Return the (x, y) coordinate for the center point of the cell that contains the specified text.  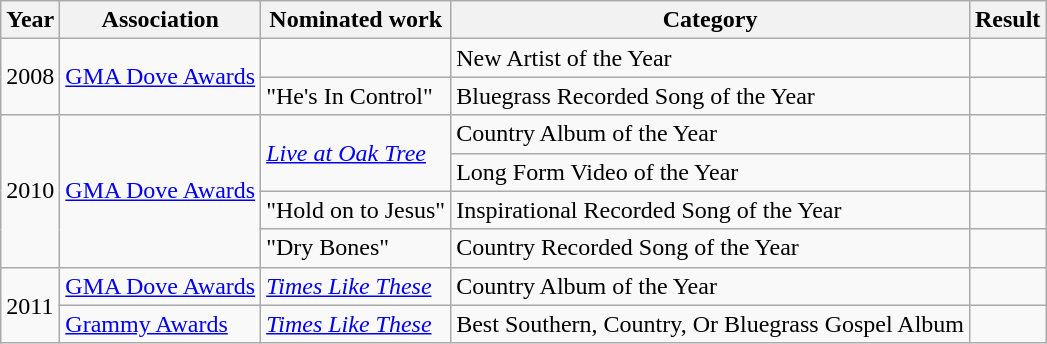
Association (160, 20)
2011 (30, 305)
Live at Oak Tree (356, 153)
Nominated work (356, 20)
2008 (30, 77)
"Dry Bones" (356, 248)
Long Form Video of the Year (710, 172)
Result (1007, 20)
Country Recorded Song of the Year (710, 248)
2010 (30, 191)
Grammy Awards (160, 324)
Year (30, 20)
Bluegrass Recorded Song of the Year (710, 96)
"Hold on to Jesus" (356, 210)
Inspirational Recorded Song of the Year (710, 210)
Category (710, 20)
New Artist of the Year (710, 58)
"He's In Control" (356, 96)
Best Southern, Country, Or Bluegrass Gospel Album (710, 324)
